Determine the [X, Y] coordinate at the center of the cell enclosing the given text.  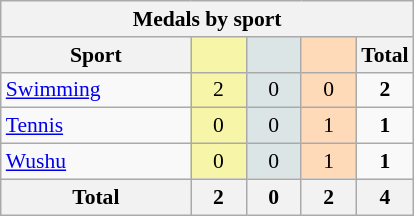
Medals by sport [208, 19]
Swimming [96, 90]
Tennis [96, 126]
Sport [96, 55]
Wushu [96, 162]
4 [384, 197]
